Output the [X, Y] coordinate of the center of the cell containing the given text.  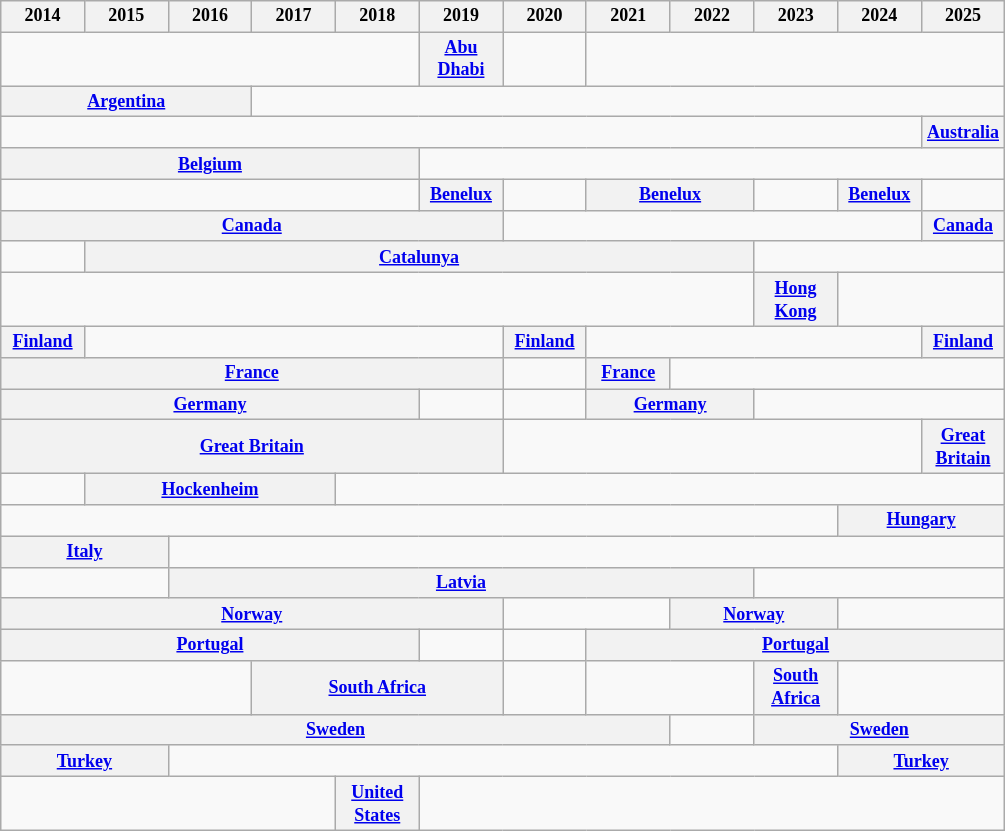
Abu Dhabi [461, 59]
2022 [712, 16]
2016 [210, 16]
2023 [796, 16]
2020 [545, 16]
Australia [963, 132]
Latvia [461, 582]
Hungary [920, 520]
2021 [628, 16]
Italy [84, 552]
2025 [963, 16]
Hockenheim [210, 488]
2018 [377, 16]
Hong Kong [796, 300]
2015 [126, 16]
Catalunya [418, 256]
United States [377, 804]
Belgium [210, 164]
2019 [461, 16]
2017 [294, 16]
2024 [879, 16]
Argentina [126, 102]
2014 [43, 16]
